Pinpoint the cell where the given text exists, returning its [X, Y] midpoint coordinate. 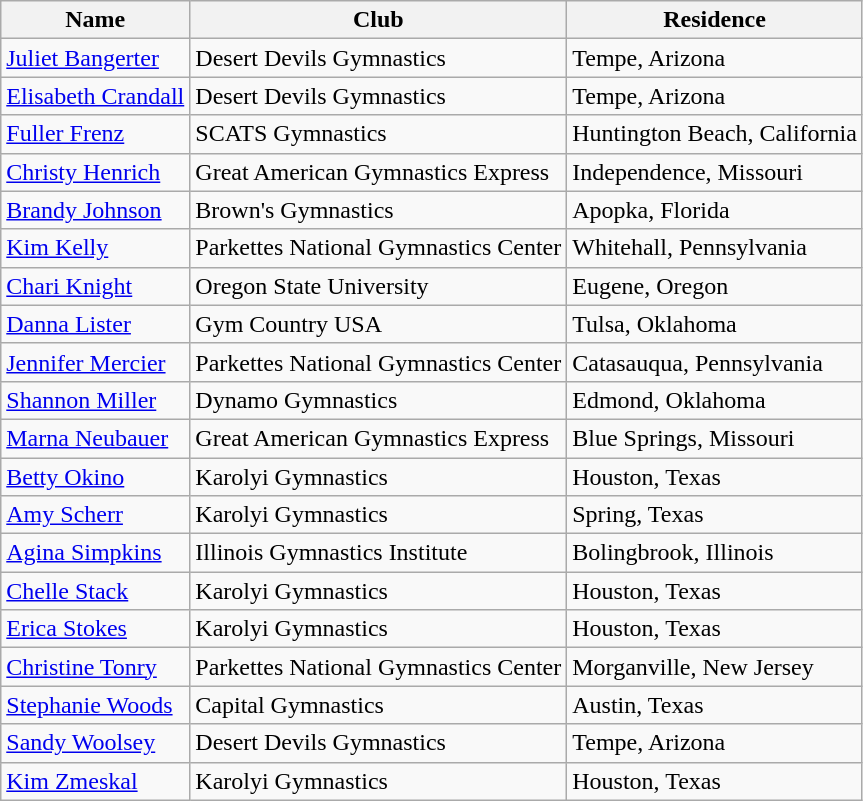
Austin, Texas [715, 705]
Oregon State University [378, 286]
Shannon Miller [96, 400]
Stephanie Woods [96, 705]
Dynamo Gymnastics [378, 400]
Marna Neubauer [96, 438]
Tulsa, Oklahoma [715, 324]
Juliet Bangerter [96, 58]
Morganville, New Jersey [715, 667]
Christine Tonry [96, 667]
Brown's Gymnastics [378, 210]
Capital Gymnastics [378, 705]
Residence [715, 20]
Kim Kelly [96, 248]
Club [378, 20]
Kim Zmeskal [96, 781]
Jennifer Mercier [96, 362]
Illinois Gymnastics Institute [378, 553]
Catasauqua, Pennsylvania [715, 362]
Edmond, Oklahoma [715, 400]
Bolingbrook, Illinois [715, 553]
Name [96, 20]
Christy Henrich [96, 172]
Elisabeth Crandall [96, 96]
SCATS Gymnastics [378, 134]
Agina Simpkins [96, 553]
Gym Country USA [378, 324]
Chari Knight [96, 286]
Independence, Missouri [715, 172]
Betty Okino [96, 477]
Danna Lister [96, 324]
Huntington Beach, California [715, 134]
Brandy Johnson [96, 210]
Amy Scherr [96, 515]
Blue Springs, Missouri [715, 438]
Chelle Stack [96, 591]
Apopka, Florida [715, 210]
Eugene, Oregon [715, 286]
Fuller Frenz [96, 134]
Whitehall, Pennsylvania [715, 248]
Sandy Woolsey [96, 743]
Erica Stokes [96, 629]
Spring, Texas [715, 515]
